Find where the given text appears and provide that cell's center as (X, Y) coordinate. 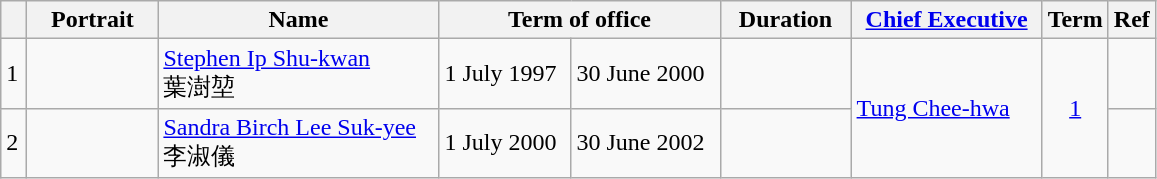
Ref (1132, 20)
Chief Executive (946, 20)
Portrait (92, 20)
30 June 2000 (646, 74)
Tung Chee-hwa (946, 108)
Duration (786, 20)
30 June 2002 (646, 143)
2 (14, 143)
Name (298, 20)
1 July 1997 (505, 74)
Stephen Ip Shu-kwan葉澍堃 (298, 74)
Sandra Birch Lee Suk-yee李淑儀 (298, 143)
Term of office (580, 20)
Term (1075, 20)
1 July 2000 (505, 143)
